Pinpoint the cell where the given text exists, returning its (X, Y) midpoint coordinate. 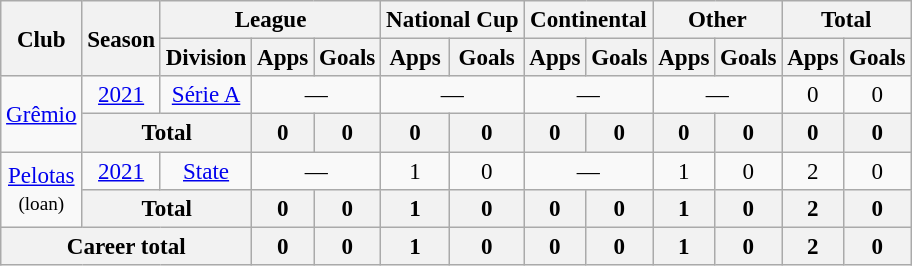
Série A (206, 95)
Division (206, 58)
State (206, 171)
Other (718, 20)
Career total (126, 246)
National Cup (452, 20)
Grêmio (42, 114)
Season (122, 38)
League (270, 20)
Pelotas(loan) (42, 190)
Continental (588, 20)
Club (42, 38)
